Locate the cell with the specified text and output its (X, Y) center coordinate. 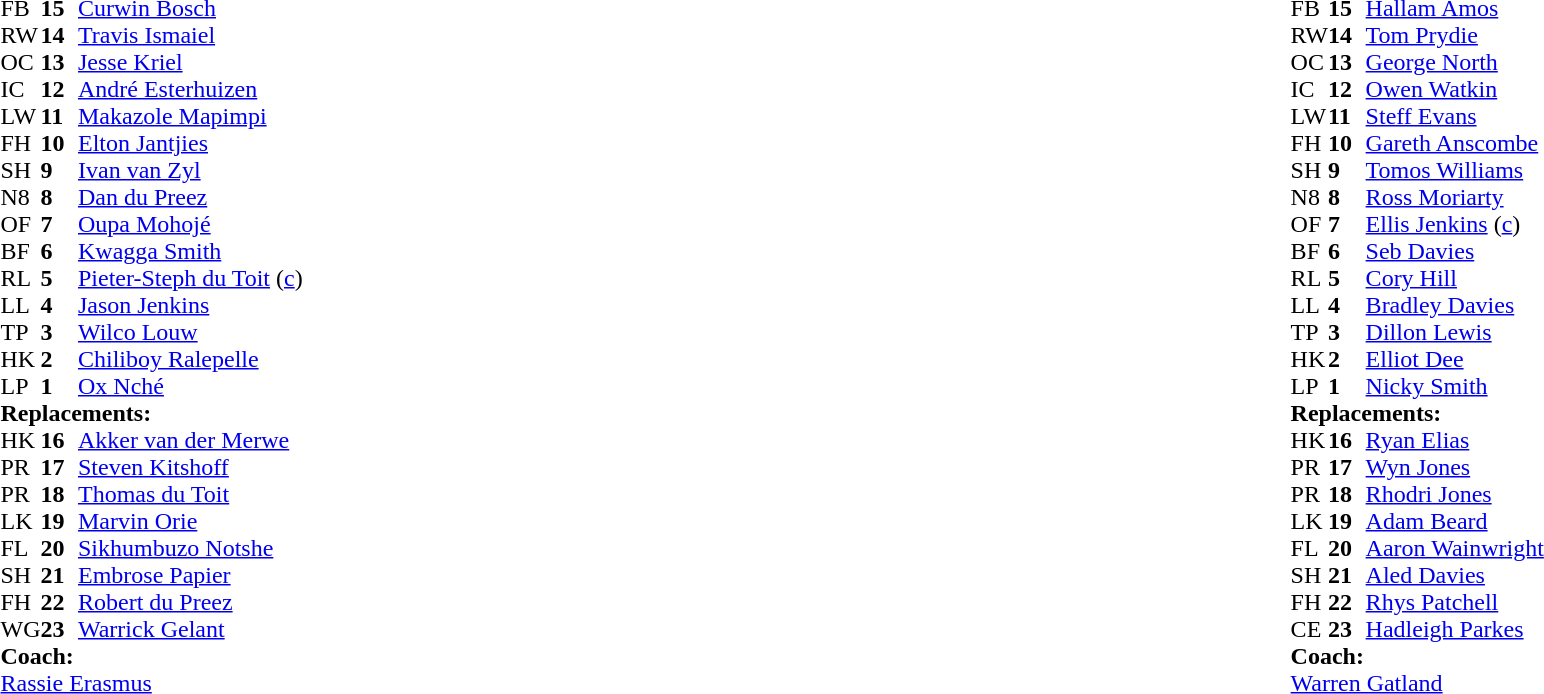
Jason Jenkins (190, 306)
Ox Nché (190, 386)
Nicky Smith (1455, 386)
Oupa Mohojé (190, 224)
Pieter-Steph du Toit (c) (190, 278)
Gareth Anscombe (1455, 144)
Aaron Wainwright (1455, 548)
Sikhumbuzo Notshe (190, 548)
Adam Beard (1455, 522)
Owen Watkin (1455, 90)
Ivan van Zyl (190, 170)
Elliot Dee (1455, 360)
Bradley Davies (1455, 306)
Thomas du Toit (190, 494)
Robert du Preez (190, 602)
Dillon Lewis (1455, 332)
Travis Ismaiel (190, 36)
Jesse Kriel (190, 62)
Chiliboy Ralepelle (190, 360)
Steven Kitshoff (190, 468)
Kwagga Smith (190, 252)
WG (20, 630)
Rhodri Jones (1455, 494)
Seb Davies (1455, 252)
Marvin Orie (190, 522)
Tomos Williams (1455, 170)
Aled Davies (1455, 576)
Embrose Papier (190, 576)
Hadleigh Parkes (1455, 630)
Tom Prydie (1455, 36)
Cory Hill (1455, 278)
Dan du Preez (190, 198)
Ryan Elias (1455, 440)
Akker van der Merwe (190, 440)
Steff Evans (1455, 116)
Elton Jantjies (190, 144)
Ross Moriarty (1455, 198)
George North (1455, 62)
Wilco Louw (190, 332)
CE (1310, 630)
Warrick Gelant (190, 630)
Ellis Jenkins (c) (1455, 224)
Rhys Patchell (1455, 602)
Wyn Jones (1455, 468)
André Esterhuizen (190, 90)
Makazole Mapimpi (190, 116)
